Return (x, y) of the center of cell containing provided text 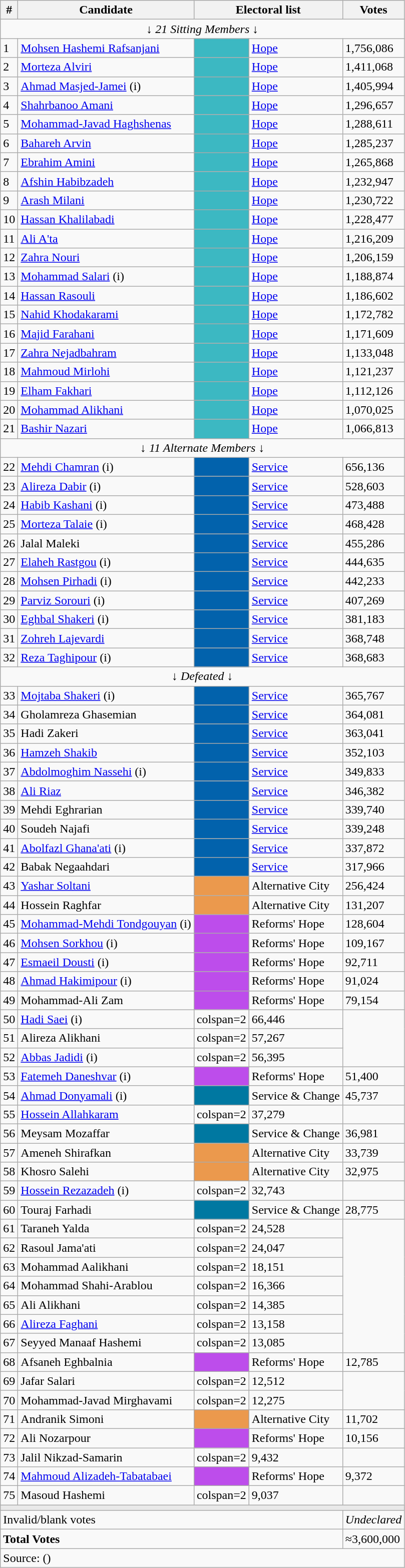
407,269 (373, 600)
Hossein Raghfar (106, 905)
1,133,048 (373, 353)
381,183 (373, 619)
58 (9, 1172)
24,047 (295, 1248)
49 (9, 1000)
13 (9, 277)
52 (9, 1057)
12,512 (295, 1381)
1,265,868 (373, 162)
368,748 (373, 638)
1,121,237 (373, 372)
349,833 (373, 771)
Eghbal Shakeri (i) (106, 619)
60 (9, 1210)
Mehdi Chamran (i) (106, 467)
35 (9, 733)
442,233 (373, 581)
Hassan Khalilabadi (106, 219)
Zahra Nouri (106, 258)
3 (9, 86)
57,267 (295, 1038)
33,739 (373, 1152)
13,158 (295, 1324)
Abdolmoghim Nassehi (i) (106, 771)
14,385 (295, 1305)
74 (9, 1476)
Abbas Jadidi (i) (106, 1057)
40 (9, 829)
Ali Nozarpour (106, 1438)
Invalid/blank votes (172, 1520)
70 (9, 1400)
1,756,086 (373, 48)
6 (9, 143)
15 (9, 315)
Morteza Alviri (106, 67)
Mehdi Eghrarian (106, 810)
24 (9, 505)
352,103 (373, 752)
13,085 (295, 1343)
Andranik Simoni (106, 1419)
36 (9, 752)
38 (9, 791)
Hamzeh Shakib (106, 752)
9,432 (295, 1457)
28,775 (373, 1210)
Mohammad-Javad Mirghavami (106, 1400)
444,635 (373, 562)
9,372 (373, 1476)
364,081 (373, 714)
↓ 11 Alternate Members ↓ (202, 448)
Ameneh Shirafkan (106, 1152)
14 (9, 296)
Electoral list (268, 10)
55 (9, 1114)
Alireza Dabir (i) (106, 486)
Reza Taghipour (i) (106, 657)
43 (9, 886)
47 (9, 962)
Afsaneh Eghbalnia (106, 1362)
Jafar Salari (106, 1381)
5 (9, 124)
Elaheh Rastgou (i) (106, 562)
24,528 (295, 1229)
Khosro Salehi (106, 1172)
1 (9, 48)
69 (9, 1381)
53 (9, 1076)
Mohsen Sorkhou (i) (106, 943)
1,171,609 (373, 334)
73 (9, 1457)
12,275 (295, 1400)
25 (9, 524)
Zohreh Lajevardi (106, 638)
↓ 21 Sitting Members ↓ (202, 29)
Masoud Hashemi (106, 1495)
Alireza Faghani (106, 1324)
Babak Negaahdari (106, 867)
2 (9, 67)
Hassan Rasouli (106, 296)
16,366 (295, 1286)
28 (9, 581)
45,737 (373, 1095)
Touraj Farhadi (106, 1210)
7 (9, 162)
339,740 (373, 810)
50 (9, 1019)
Source: () (202, 1558)
9 (9, 200)
Mohammad Salari (i) (106, 277)
Abolfazl Ghana'ati (i) (106, 848)
41 (9, 848)
363,041 (373, 733)
1,232,947 (373, 181)
1,172,782 (373, 315)
Soudeh Najafi (106, 829)
23 (9, 486)
128,604 (373, 924)
Seyyed Manaaf Hashemi (106, 1343)
65 (9, 1305)
42 (9, 867)
Ahmad Hakimipour (i) (106, 981)
256,424 (373, 886)
Bashir Nazari (106, 429)
Yashar Soltani (106, 886)
Nahid Khodakarami (106, 315)
1,066,813 (373, 429)
Elham Fakhari (106, 391)
528,603 (373, 486)
51,400 (373, 1076)
Mojtaba Shakeri (i) (106, 695)
61 (9, 1229)
Hadi Zakeri (106, 733)
22 (9, 467)
Ali A'ta (106, 239)
Morteza Talaie (i) (106, 524)
34 (9, 714)
1,206,159 (373, 258)
Majid Farahani (106, 334)
64 (9, 1286)
Alireza Alikhani (106, 1038)
27 (9, 562)
Fatemeh Daneshvar (i) (106, 1076)
10,156 (373, 1438)
37 (9, 771)
8 (9, 181)
67 (9, 1343)
Ali Alikhani (106, 1305)
Arash Milani (106, 200)
109,167 (373, 943)
Mohammad Aalikhani (106, 1267)
51 (9, 1038)
79,154 (373, 1000)
1,405,994 (373, 86)
Ebrahim Amini (106, 162)
317,966 (373, 867)
Undeclared (373, 1520)
4 (9, 105)
365,767 (373, 695)
33 (9, 695)
Gholamreza Ghasemian (106, 714)
66,446 (295, 1019)
1,228,477 (373, 219)
44 (9, 905)
63 (9, 1267)
Zahra Nejadbahram (106, 353)
Ali Riaz (106, 791)
18,151 (295, 1267)
12,785 (373, 1362)
Total Votes (172, 1539)
48 (9, 981)
1,285,237 (373, 143)
Rasoul Jama'ati (106, 1248)
473,488 (373, 505)
Taraneh Yalda (106, 1229)
337,872 (373, 848)
Mohammad-Mehdi Tondgouyan (i) (106, 924)
21 (9, 429)
Bahareh Arvin (106, 143)
56 (9, 1133)
Hadi Saei (i) (106, 1019)
131,207 (373, 905)
37,279 (295, 1114)
368,683 (373, 657)
Parviz Sorouri (i) (106, 600)
20 (9, 410)
56,395 (295, 1057)
1,296,657 (373, 105)
Jalal Maleki (106, 543)
1,112,126 (373, 391)
Mohammad-Ali Zam (106, 1000)
68 (9, 1362)
Shahrbanoo Amani (106, 105)
Afshin Habibzadeh (106, 181)
455,286 (373, 543)
11 (9, 239)
339,248 (373, 829)
Candidate (106, 10)
Mahmoud Alizadeh-Tabatabaei (106, 1476)
9,037 (295, 1495)
346,382 (373, 791)
39 (9, 810)
29 (9, 600)
Ahmad Donyamali (i) (106, 1095)
92,711 (373, 962)
Mohammad Shahi-Arablou (106, 1286)
Jalil Nikzad-Samarin (106, 1457)
66 (9, 1324)
656,136 (373, 467)
Mohsen Pirhadi (i) (106, 581)
12 (9, 258)
91,024 (373, 981)
Mohammad Alikhani (106, 410)
1,070,025 (373, 410)
# (9, 10)
1,186,602 (373, 296)
57 (9, 1152)
Mohammad-Javad Haghshenas (106, 124)
32,743 (295, 1191)
Mahmoud Mirlohi (106, 372)
18 (9, 372)
17 (9, 353)
10 (9, 219)
11,702 (373, 1419)
62 (9, 1248)
30 (9, 619)
Habib Kashani (i) (106, 505)
↓ Defeated ↓ (202, 676)
36,981 (373, 1133)
54 (9, 1095)
1,288,611 (373, 124)
Votes (373, 10)
Ahmad Masjed-Jamei (i) (106, 86)
59 (9, 1191)
≈3,600,000 (373, 1539)
46 (9, 943)
75 (9, 1495)
32,975 (373, 1172)
71 (9, 1419)
1,216,209 (373, 239)
468,428 (373, 524)
19 (9, 391)
Hossein Rezazadeh (i) (106, 1191)
Esmaeil Dousti (i) (106, 962)
26 (9, 543)
1,188,874 (373, 277)
1,411,068 (373, 67)
Meysam Mozaffar (106, 1133)
Hossein Allahkaram (106, 1114)
1,230,722 (373, 200)
32 (9, 657)
31 (9, 638)
Mohsen Hashemi Rafsanjani (106, 48)
16 (9, 334)
72 (9, 1438)
45 (9, 924)
